Return (x, y) of the center of cell containing provided text 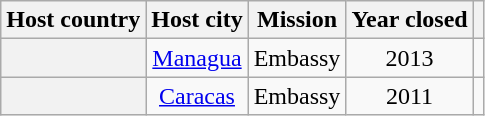
Caracas (197, 96)
Host country (74, 20)
Mission (297, 20)
Year closed (410, 20)
Host city (197, 20)
2013 (410, 58)
2011 (410, 96)
Managua (197, 58)
